Capture the cell that displays the provided text and extract its [x, y] central coordinate. 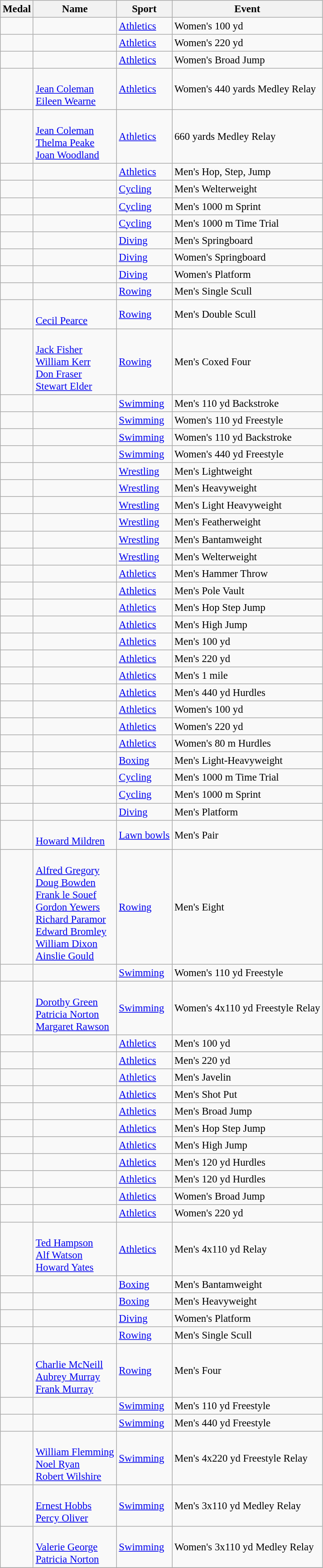
Women's 110 yd Backstroke [247, 438]
William Flemming Noel Ryan Robert Wilshire [75, 1458]
Men's Eight [247, 907]
Men's Featherweight [247, 523]
Valerie George Patricia Norton [75, 1547]
Cecil Pearce [75, 314]
Men's Pair [247, 834]
Men's Double Scull [247, 314]
Name [75, 9]
Women's 3x110 yd Medley Relay [247, 1547]
Men's Platform [247, 812]
Charlie McNeill Aubrey Murray Frank Murray [75, 1370]
Men's Shot Put [247, 1094]
Men's Light Heavyweight [247, 505]
Women's 440 yd Freestyle [247, 454]
Jean Coleman Thelma Peake Joan Woodland [75, 137]
Men's 4x220 yd Freestyle Relay [247, 1458]
Women's 4x110 yd Freestyle Relay [247, 1008]
Men's 110 yd Backstroke [247, 403]
Men's 110 yd Freestyle [247, 1406]
Men's Hammer Throw [247, 573]
Men's Four [247, 1370]
Event [247, 9]
Alfred Gregory Doug Bowden Frank le Souef Gordon Yewers Richard Paramor Edward Bromley William Dixon Ainslie Gould [75, 907]
Jean Coleman Eileen Wearne [75, 89]
Men's Javelin [247, 1077]
Men's 4x110 yd Relay [247, 1249]
Women's 440 yards Medley Relay [247, 89]
Men's Hop, Step, Jump [247, 172]
Men's Pole Vault [247, 591]
Dorothy Green Patricia Norton Margaret Rawson [75, 1008]
Men's Lightweight [247, 472]
Men's 440 yd Freestyle [247, 1423]
Men's 440 yd Hurdles [247, 693]
Women's Springboard [247, 257]
Men's Springboard [247, 240]
Men's 1 mile [247, 676]
660 yards Medley Relay [247, 137]
Howard Mildren [75, 834]
Men's Broad Jump [247, 1111]
Ted Hampson Alf Watson Howard Yates [75, 1249]
Ernest Hobbs Percy Oliver [75, 1506]
Men's Light-Heavyweight [247, 761]
Lawn bowls [144, 834]
Medal [17, 9]
Men's 3x110 yd Medley Relay [247, 1506]
Women's 80 m Hurdles [247, 743]
Sport [144, 9]
Jack Fisher William Kerr Don Fraser Stewart Elder [75, 362]
Men's Coxed Four [247, 362]
